From the cell containing the given text, extract its center point as [x, y] coordinate. 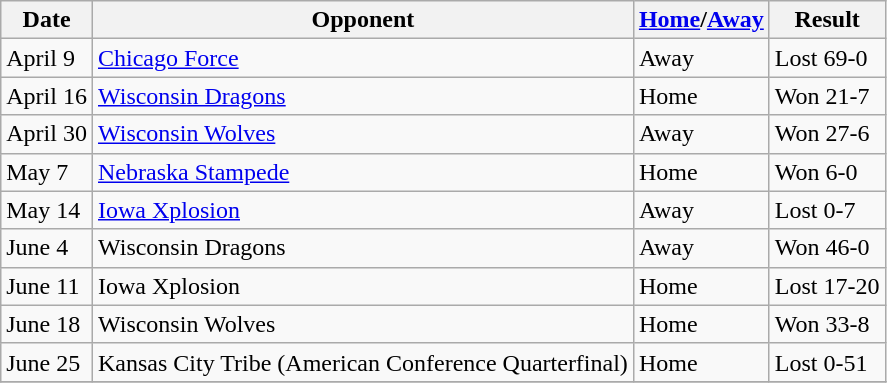
Won 46-0 [827, 248]
Won 27-6 [827, 134]
May 14 [47, 210]
Won 21-7 [827, 96]
April 16 [47, 96]
Lost 69-0 [827, 58]
May 7 [47, 172]
Kansas City Tribe (American Conference Quarterfinal) [362, 362]
April 9 [47, 58]
June 11 [47, 286]
Home/Away [701, 20]
June 18 [47, 324]
Won 33-8 [827, 324]
Opponent [362, 20]
Lost 0-51 [827, 362]
Nebraska Stampede [362, 172]
Result [827, 20]
April 30 [47, 134]
Date [47, 20]
Lost 0-7 [827, 210]
June 25 [47, 362]
Chicago Force [362, 58]
Lost 17-20 [827, 286]
June 4 [47, 248]
Won 6-0 [827, 172]
